From the cell containing the given text, extract its center point as (X, Y) coordinate. 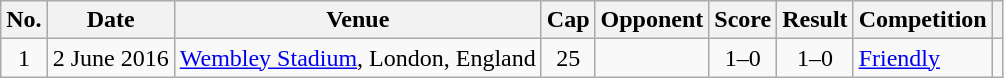
1 (24, 58)
25 (568, 58)
Cap (568, 20)
Score (743, 20)
Venue (358, 20)
2 June 2016 (110, 58)
Friendly (922, 58)
Competition (922, 20)
Wembley Stadium, London, England (358, 58)
Date (110, 20)
Opponent (652, 20)
No. (24, 20)
Result (815, 20)
